Extract the (X, Y) coordinate from the center of the cell holding the provided text.  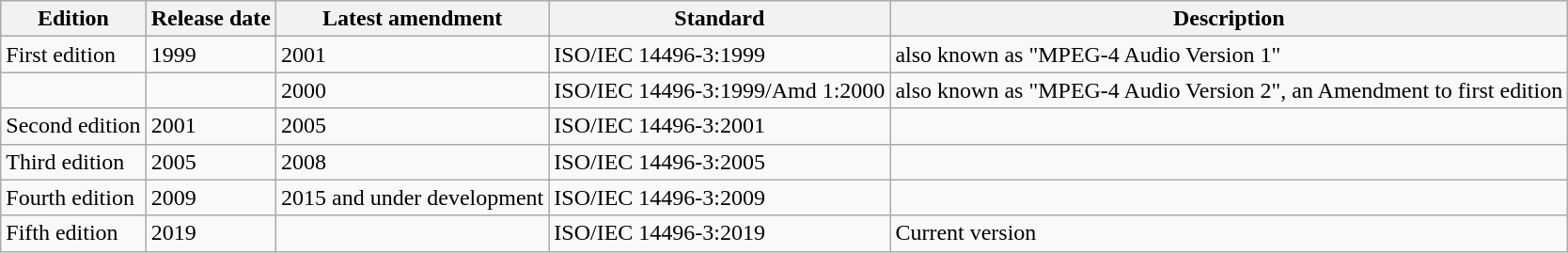
ISO/IEC 14496-3:2009 (720, 198)
Fourth edition (73, 198)
First edition (73, 55)
ISO/IEC 14496-3:2005 (720, 162)
Latest amendment (412, 19)
also known as "MPEG-4 Audio Version 2", an Amendment to first edition (1230, 90)
ISO/IEC 14496-3:1999 (720, 55)
Standard (720, 19)
Fifth edition (73, 233)
ISO/IEC 14496-3:2019 (720, 233)
2019 (211, 233)
also known as "MPEG-4 Audio Version 1" (1230, 55)
Description (1230, 19)
2008 (412, 162)
Edition (73, 19)
1999 (211, 55)
Third edition (73, 162)
2015 and under development (412, 198)
Current version (1230, 233)
Release date (211, 19)
2000 (412, 90)
ISO/IEC 14496-3:2001 (720, 126)
2009 (211, 198)
Second edition (73, 126)
ISO/IEC 14496-3:1999/Amd 1:2000 (720, 90)
